Identify which cell holds the provided text, then report its [X, Y] central coordinate. 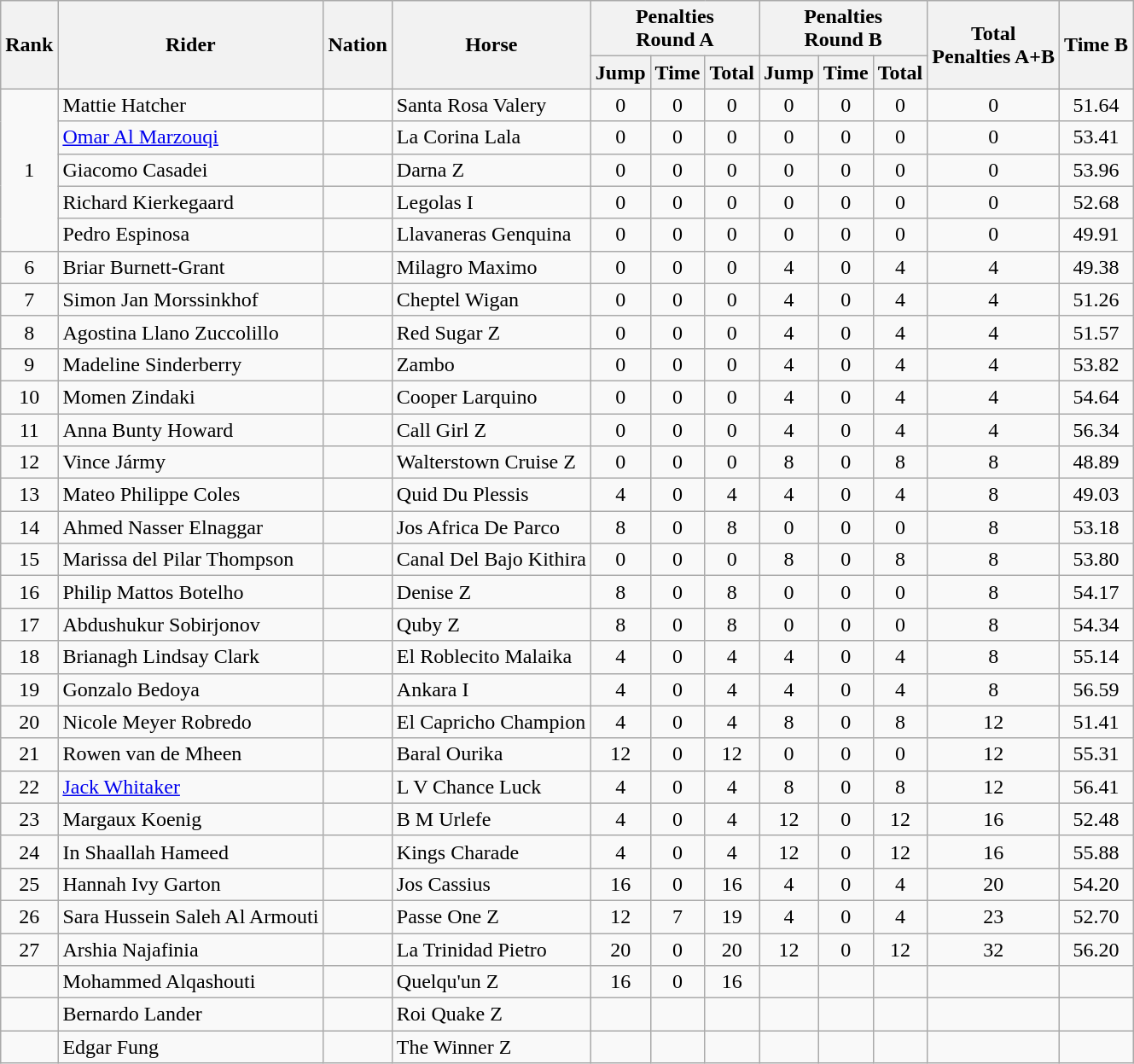
Penalties Round A [674, 29]
56.59 [1096, 689]
Quid Du Plessis [491, 495]
15 [29, 560]
54.64 [1096, 397]
Momen Zindaki [191, 397]
Jack Whitaker [191, 787]
54.20 [1096, 884]
Edgar Fung [191, 1047]
17 [29, 625]
52.70 [1096, 916]
49.91 [1096, 235]
Walterstown Cruise Z [491, 462]
56.41 [1096, 787]
Anna Bunty Howard [191, 429]
El Capricho Champion [491, 722]
Ahmed Nasser Elnaggar [191, 527]
Omar Al Marzouqi [191, 137]
55.14 [1096, 657]
Richard Kierkegaard [191, 202]
Roi Quake Z [491, 1015]
1 [29, 170]
Time B [1096, 44]
14 [29, 527]
11 [29, 429]
Passe One Z [491, 916]
Denise Z [491, 592]
La Trinidad Pietro [491, 950]
Zambo [491, 364]
Pedro Espinosa [191, 235]
Abdushukur Sobirjonov [191, 625]
Kings Charade [491, 852]
49.38 [1096, 267]
13 [29, 495]
Red Sugar Z [491, 332]
Darna Z [491, 170]
Hannah Ivy Garton [191, 884]
52.48 [1096, 819]
Legolas I [491, 202]
L V Chance Luck [491, 787]
54.17 [1096, 592]
Nicole Meyer Robredo [191, 722]
Jos Africa De Parco [491, 527]
Total Penalties A+B [993, 44]
Quby Z [491, 625]
Mohammed Alqashouti [191, 982]
Vince Jármy [191, 462]
51.64 [1096, 105]
Santa Rosa Valery [491, 105]
Mateo Philippe Coles [191, 495]
10 [29, 397]
Gonzalo Bedoya [191, 689]
Arshia Najafinia [191, 950]
The Winner Z [491, 1047]
9 [29, 364]
Brianagh Lindsay Clark [191, 657]
Horse [491, 44]
Giacomo Casadei [191, 170]
Call Girl Z [491, 429]
18 [29, 657]
Canal Del Bajo Kithira [491, 560]
53.82 [1096, 364]
26 [29, 916]
Rider [191, 44]
Margaux Koenig [191, 819]
Sara Hussein Saleh Al Armouti [191, 916]
Cooper Larquino [491, 397]
El Roblecito Malaika [491, 657]
56.34 [1096, 429]
51.26 [1096, 299]
Llavaneras Genquina [491, 235]
54.34 [1096, 625]
56.20 [1096, 950]
Marissa del Pilar Thompson [191, 560]
22 [29, 787]
Cheptel Wigan [491, 299]
Madeline Sinderberry [191, 364]
Rowen van de Mheen [191, 754]
53.41 [1096, 137]
55.88 [1096, 852]
Milagro Maximo [491, 267]
Simon Jan Morssinkhof [191, 299]
Jos Cassius [491, 884]
21 [29, 754]
Quelqu'un Z [491, 982]
25 [29, 884]
32 [993, 950]
Penalties Round B [843, 29]
Philip Mattos Botelho [191, 592]
48.89 [1096, 462]
B M Urlefe [491, 819]
53.96 [1096, 170]
In Shaallah Hameed [191, 852]
24 [29, 852]
49.03 [1096, 495]
Bernardo Lander [191, 1015]
Rank [29, 44]
Mattie Hatcher [191, 105]
Agostina Llano Zuccolillo [191, 332]
Baral Ourika [491, 754]
53.80 [1096, 560]
27 [29, 950]
Nation [358, 44]
53.18 [1096, 527]
Briar Burnett-Grant [191, 267]
55.31 [1096, 754]
51.41 [1096, 722]
Ankara I [491, 689]
La Corina Lala [491, 137]
6 [29, 267]
52.68 [1096, 202]
51.57 [1096, 332]
